Return [x, y] of the center of cell containing provided text 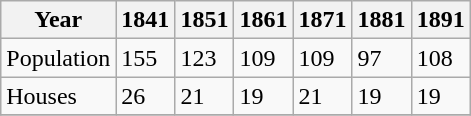
Population [58, 58]
97 [382, 58]
1891 [440, 20]
1861 [264, 20]
108 [440, 58]
155 [146, 58]
26 [146, 96]
1851 [204, 20]
1881 [382, 20]
Year [58, 20]
1841 [146, 20]
Houses [58, 96]
123 [204, 58]
1871 [322, 20]
